Locate the cell with the specified text and output its [x, y] center coordinate. 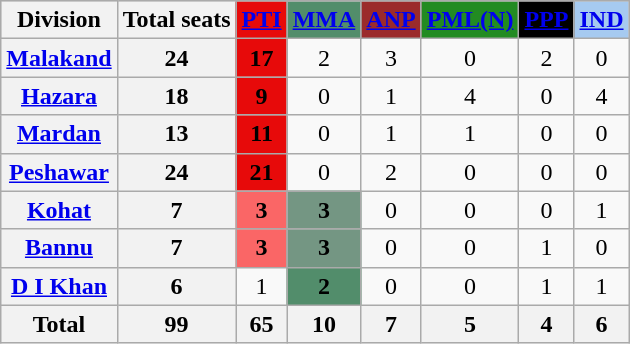
21 [262, 172]
10 [324, 324]
MMA [324, 20]
Malakand [59, 58]
PPP [546, 20]
Total [59, 324]
Division [59, 20]
PTI [262, 20]
Kohat [59, 210]
99 [176, 324]
Bannu [59, 248]
18 [176, 96]
Mardan [59, 134]
ANP [391, 20]
5 [470, 324]
9 [262, 96]
Peshawar [59, 172]
Total seats [176, 20]
13 [176, 134]
17 [262, 58]
Hazara [59, 96]
11 [262, 134]
IND [602, 20]
65 [262, 324]
D I Khan [59, 286]
PML(N) [470, 20]
